Find where the given text appears and provide that cell's center as (X, Y) coordinate. 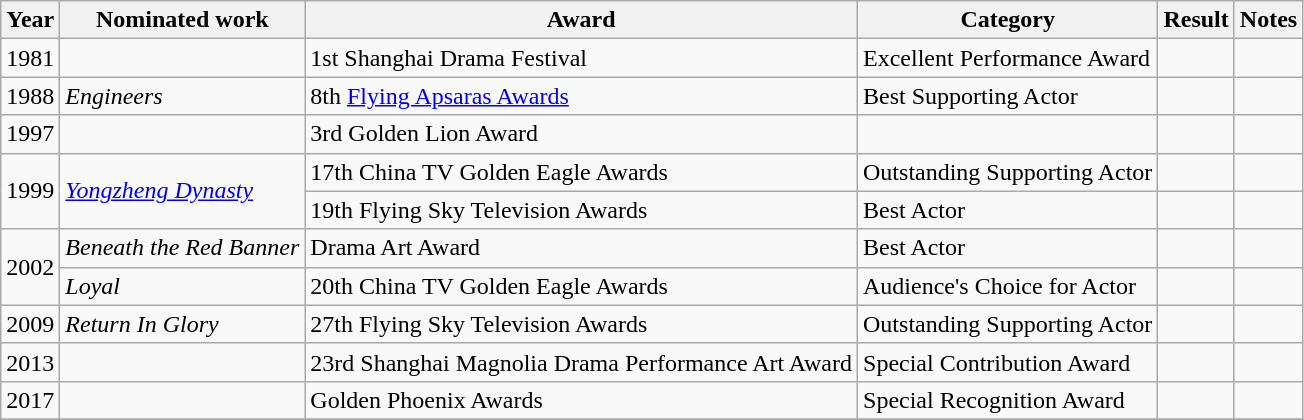
Drama Art Award (582, 248)
Best Supporting Actor (1008, 96)
27th Flying Sky Television Awards (582, 324)
3rd Golden Lion Award (582, 134)
1997 (30, 134)
Golden Phoenix Awards (582, 400)
2017 (30, 400)
23rd Shanghai Magnolia Drama Performance Art Award (582, 362)
Special Contribution Award (1008, 362)
20th China TV Golden Eagle Awards (582, 286)
1999 (30, 191)
Year (30, 20)
1st Shanghai Drama Festival (582, 58)
Return In Glory (182, 324)
Special Recognition Award (1008, 400)
17th China TV Golden Eagle Awards (582, 172)
Notes (1268, 20)
Category (1008, 20)
1988 (30, 96)
8th Flying Apsaras Awards (582, 96)
Audience's Choice for Actor (1008, 286)
Result (1196, 20)
Beneath the Red Banner (182, 248)
2013 (30, 362)
Award (582, 20)
1981 (30, 58)
Engineers (182, 96)
Excellent Performance Award (1008, 58)
Yongzheng Dynasty (182, 191)
2009 (30, 324)
Nominated work (182, 20)
Loyal (182, 286)
19th Flying Sky Television Awards (582, 210)
2002 (30, 267)
